Locate the cell with the specified text and output its (X, Y) center coordinate. 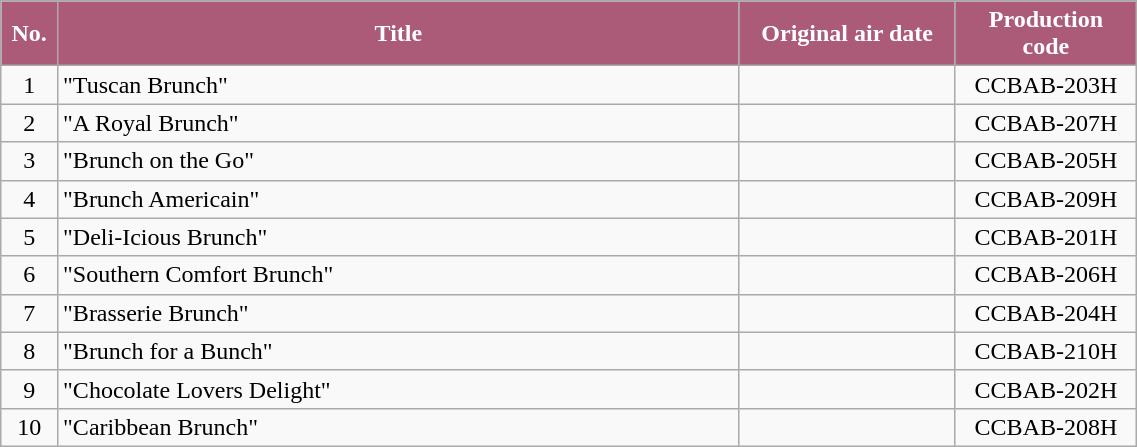
"Caribbean Brunch" (399, 427)
"Brunch for a Bunch" (399, 351)
CCBAB-209H (1046, 199)
"Deli-Icious Brunch" (399, 237)
7 (30, 313)
CCBAB-205H (1046, 161)
3 (30, 161)
CCBAB-208H (1046, 427)
5 (30, 237)
CCBAB-210H (1046, 351)
CCBAB-207H (1046, 123)
2 (30, 123)
No. (30, 34)
1 (30, 85)
"Southern Comfort Brunch" (399, 275)
9 (30, 389)
"Tuscan Brunch" (399, 85)
6 (30, 275)
"Chocolate Lovers Delight" (399, 389)
Original air date (847, 34)
"Brunch on the Go" (399, 161)
Title (399, 34)
4 (30, 199)
CCBAB-203H (1046, 85)
CCBAB-204H (1046, 313)
"Brunch Americain" (399, 199)
CCBAB-202H (1046, 389)
Productioncode (1046, 34)
10 (30, 427)
CCBAB-206H (1046, 275)
CCBAB-201H (1046, 237)
8 (30, 351)
"A Royal Brunch" (399, 123)
"Brasserie Brunch" (399, 313)
